Output the (X, Y) coordinate of the center of the cell containing the given text.  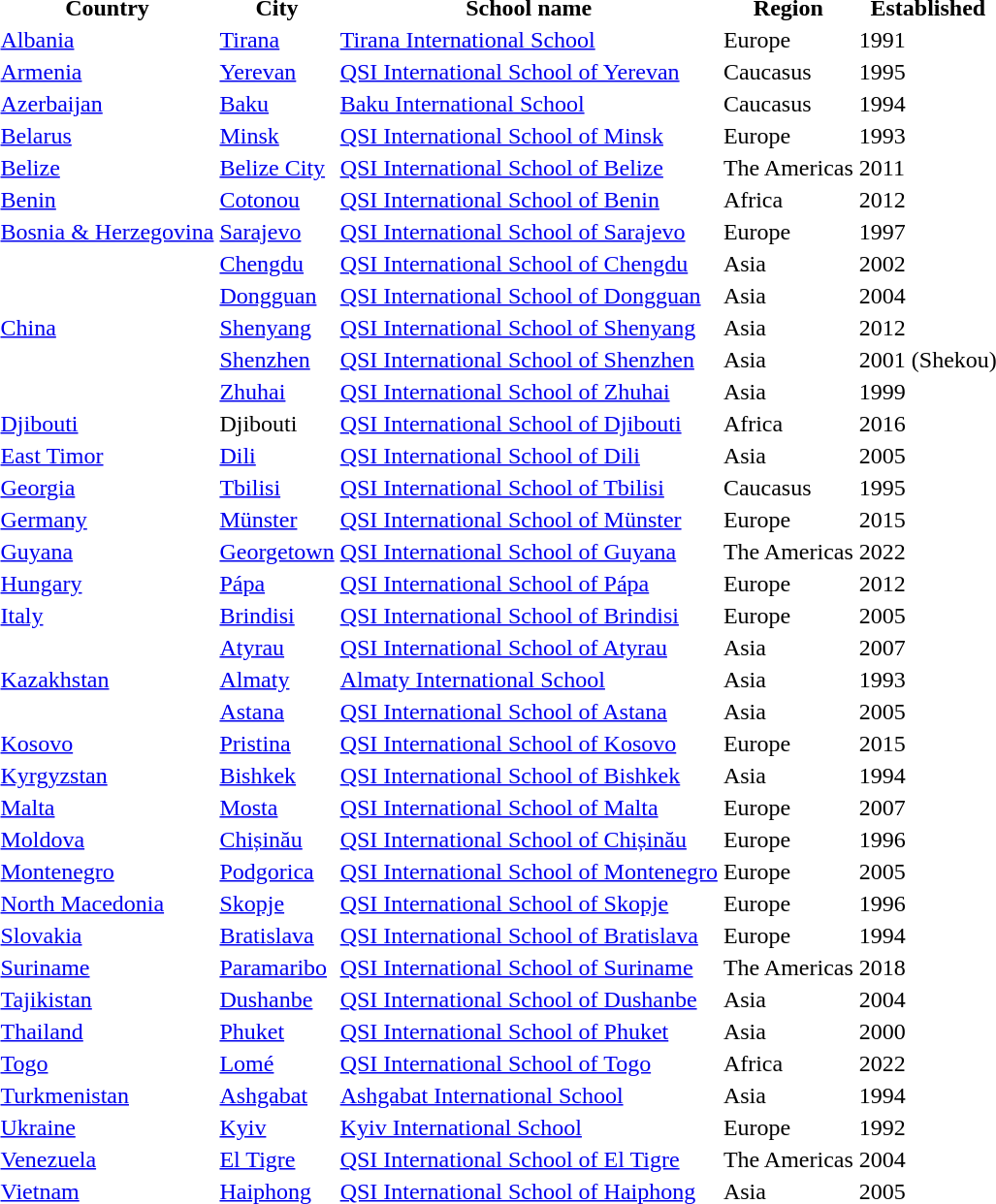
Kyiv International School (529, 1127)
QSI International School of Benin (529, 200)
Shenzhen (277, 360)
Djibouti (277, 424)
QSI International School of Guyana (529, 552)
QSI International School of Astana (529, 712)
Pristina (277, 744)
QSI International School of Kosovo (529, 744)
QSI International School of Shenzhen (529, 360)
Almaty (277, 680)
Cotonou (277, 200)
Baku (277, 104)
Atyrau (277, 648)
El Tigre (277, 1159)
QSI International School of Dushanbe (529, 999)
QSI International School of Bratislava (529, 935)
Kyiv (277, 1127)
Skopje (277, 903)
QSI International School of Dongguan (529, 296)
QSI International School of Pápa (529, 584)
Tbilisi (277, 488)
Minsk (277, 136)
Paramaribo (277, 967)
QSI International School of Chișinău (529, 840)
Phuket (277, 1031)
QSI International School of Shenyang (529, 328)
QSI International School of Zhuhai (529, 392)
QSI International School of Phuket (529, 1031)
Astana (277, 712)
QSI International School of Bishkek (529, 776)
QSI International School of Djibouti (529, 424)
QSI International School of Minsk (529, 136)
QSI International School of Skopje (529, 903)
Dongguan (277, 296)
Bishkek (277, 776)
Lomé (277, 1063)
Bratislava (277, 935)
QSI International School of Dili (529, 456)
Almaty International School (529, 680)
Shenyang (277, 328)
QSI International School of El Tigre (529, 1159)
Brindisi (277, 616)
QSI International School of Suriname (529, 967)
Dushanbe (277, 999)
Chișinău (277, 840)
QSI International School of Togo (529, 1063)
QSI International School of Chengdu (529, 264)
QSI International School of Brindisi (529, 616)
Chengdu (277, 264)
QSI International School of Atyrau (529, 648)
Yerevan (277, 72)
Podgorica (277, 871)
QSI International School of Malta (529, 808)
Münster (277, 520)
Tirana (277, 40)
Ashgabat International School (529, 1095)
Dili (277, 456)
Pápa (277, 584)
QSI International School of Belize (529, 168)
Zhuhai (277, 392)
QSI International School of Münster (529, 520)
QSI International School of Sarajevo (529, 232)
Mosta (277, 808)
Baku International School (529, 104)
QSI International School of Tbilisi (529, 488)
QSI International School of Yerevan (529, 72)
Belize City (277, 168)
Georgetown (277, 552)
Ashgabat (277, 1095)
Sarajevo (277, 232)
Tirana International School (529, 40)
QSI International School of Montenegro (529, 871)
